Pinpoint the cell where the given text exists, returning its [X, Y] midpoint coordinate. 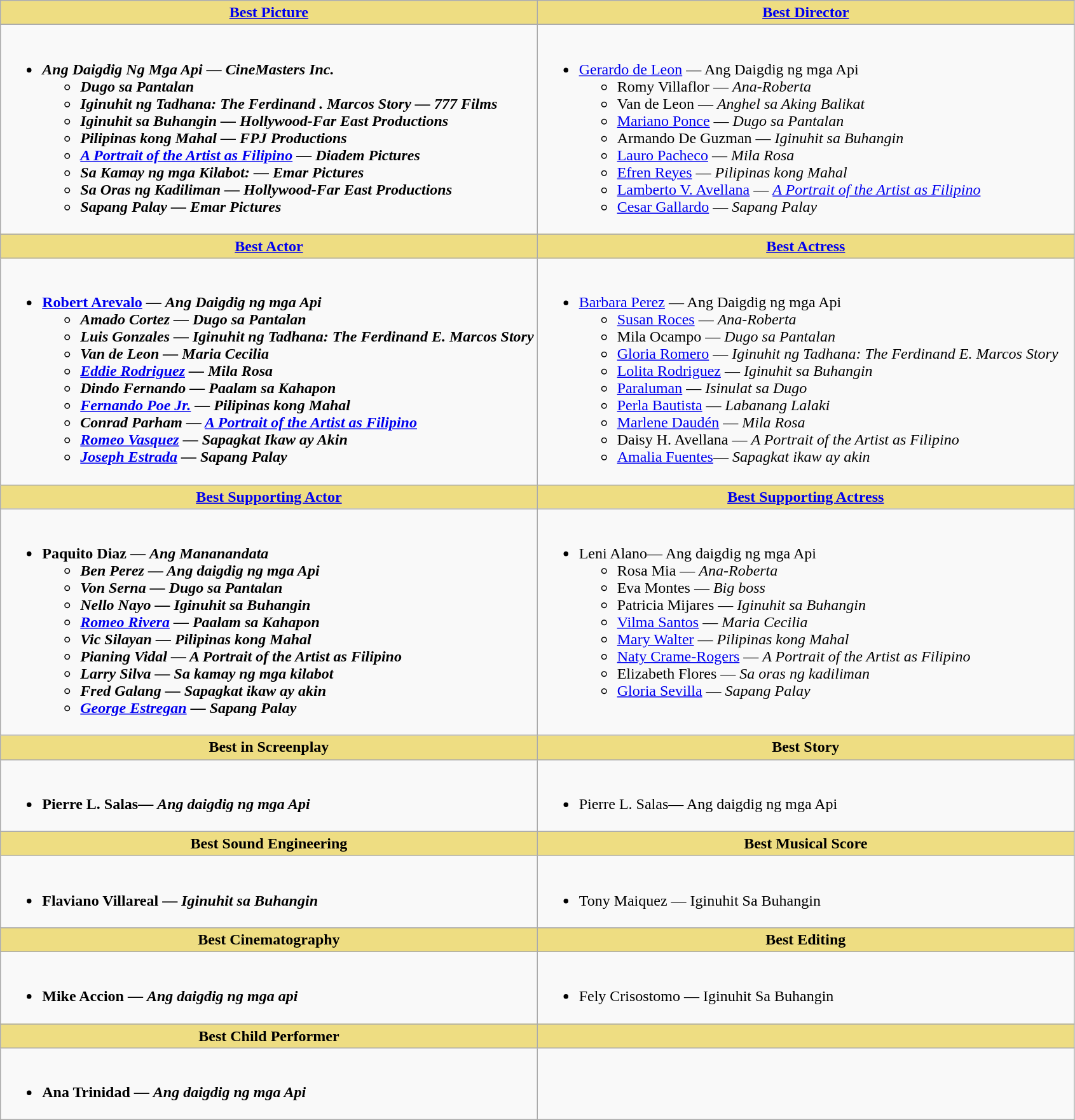
Flaviano Villareal — Iginuhit sa Buhangin [269, 892]
Ana Trinidad — Ang daigdig ng mga Api [269, 1084]
Best Editing [805, 939]
Best Sound Engineering [269, 843]
Tony Maiquez — Iginuhit Sa Buhangin [805, 892]
Best Supporting Actress [805, 497]
Best Supporting Actor [269, 497]
Best in Screenplay [269, 747]
Best Actor [269, 246]
Best Cinematography [269, 939]
Best Story [805, 747]
Fely Crisostomo — Iginuhit Sa Buhangin [805, 987]
Best Director [805, 13]
Best Picture [269, 13]
Mike Accion — Ang daigdig ng mga api [269, 987]
Best Actress [805, 246]
Best Child Performer [269, 1036]
Best Musical Score [805, 843]
